Pinpoint the cell where the given text exists, returning its [x, y] midpoint coordinate. 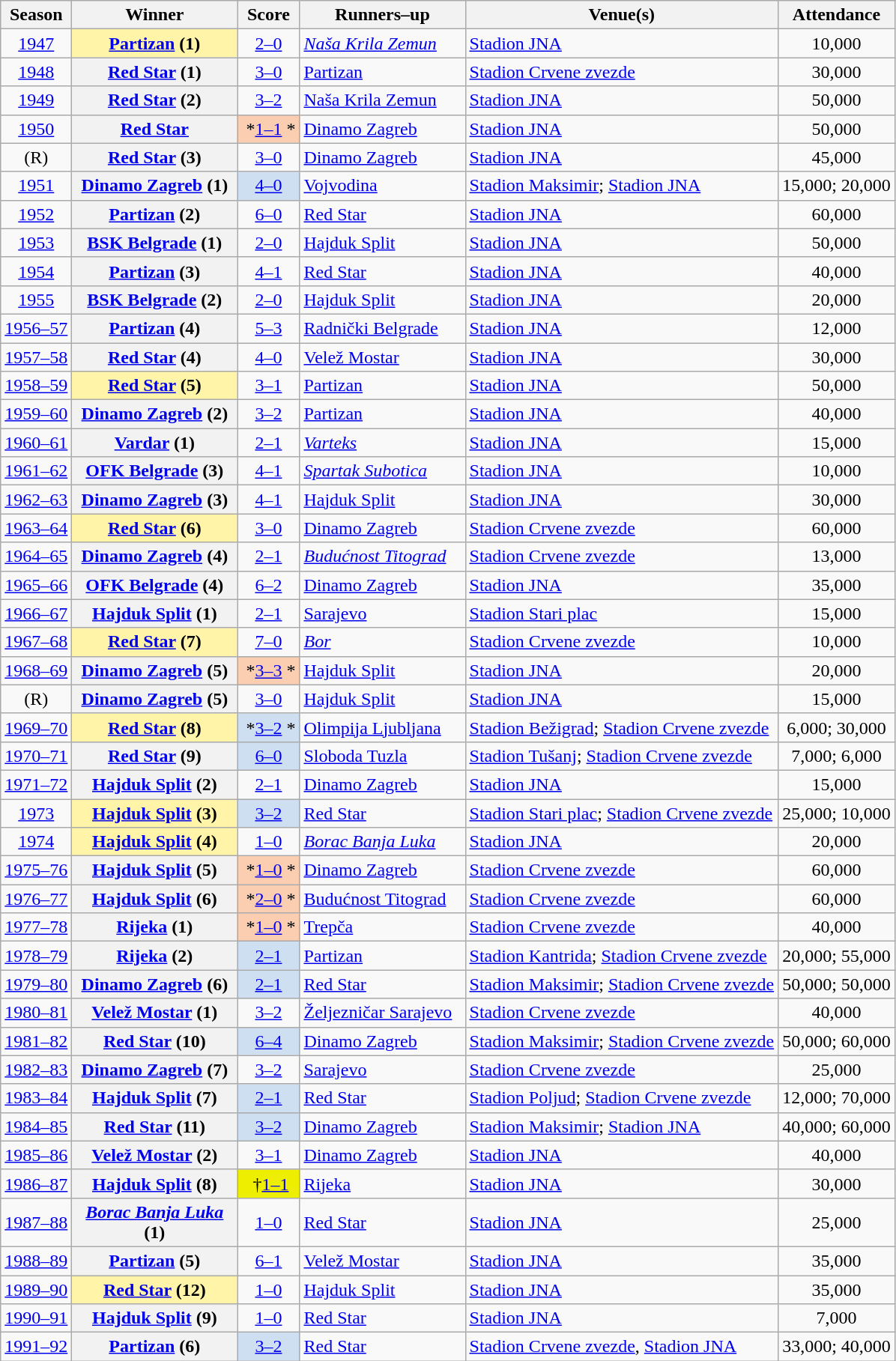
Stadion Stari plac [622, 613]
1971–72 [36, 784]
*2–0 * [268, 899]
Red Star (5) [154, 386]
Red Star (4) [154, 357]
Runners–up [382, 15]
1956–57 [36, 328]
Spartak Subotica [382, 471]
12,000; 70,000 [837, 1098]
1973 [36, 813]
6–2 [268, 585]
6–4 [268, 1041]
Red Star (8) [154, 727]
Rijeka (2) [154, 956]
Velež Mostar (2) [154, 1155]
1952 [36, 214]
1975–76 [36, 870]
50,000; 50,000 [837, 984]
Stadion Tušanj; Stadion Crvene zvezde [622, 756]
1986–87 [36, 1183]
13,000 [837, 557]
5–3 [268, 328]
Red Star (2) [154, 100]
Red Star (9) [154, 756]
1980–81 [36, 1013]
1955 [36, 300]
*3–2 * [268, 727]
1954 [36, 271]
33,000; 40,000 [837, 1347]
Željezničar Sarajevo [382, 1013]
Radnički Belgrade [382, 328]
Dinamo Zagreb (2) [154, 414]
7,000 [837, 1318]
40,000; 60,000 [837, 1127]
Dinamo Zagreb (6) [154, 984]
Red Star (10) [154, 1041]
Bor [382, 642]
Red Star (7) [154, 642]
Sloboda Tuzla [382, 756]
Dinamo Zagreb (7) [154, 1070]
1953 [36, 243]
15,000; 20,000 [837, 186]
Rijeka (1) [154, 927]
Dinamo Zagreb (4) [154, 557]
Velež Mostar (1) [154, 1013]
1963–64 [36, 528]
7,000; 6,000 [837, 756]
Partizan (6) [154, 1347]
1957–58 [36, 357]
1977–78 [36, 927]
Hajduk Split (8) [154, 1183]
Vojvodina [382, 186]
1966–67 [36, 613]
1988–89 [36, 1261]
1969–70 [36, 727]
Stadion Poljud; Stadion Crvene zvezde [622, 1098]
1960–61 [36, 443]
1948 [36, 72]
25,000; 10,000 [837, 813]
1976–77 [36, 899]
Hajduk Split (3) [154, 813]
1947 [36, 43]
1985–86 [36, 1155]
50,000; 60,000 [837, 1041]
Rijeka [382, 1183]
1978–79 [36, 956]
Venue(s) [622, 15]
Vardar (1) [154, 443]
1991–92 [36, 1347]
Hajduk Split (5) [154, 870]
45,000 [837, 157]
1959–60 [36, 414]
Dinamo Zagreb (1) [154, 186]
Hajduk Split (9) [154, 1318]
Red Star (11) [154, 1127]
1987–88 [36, 1222]
Stadion Bežigrad; Stadion Crvene zvezde [622, 727]
Partizan (4) [154, 328]
Attendance [837, 15]
Red Star (12) [154, 1289]
Trepča [382, 927]
†1–1 [268, 1183]
7–0 [268, 642]
1950 [36, 129]
Dinamo Zagreb (3) [154, 500]
Season [36, 15]
Stadion Stari plac; Stadion Crvene zvezde [622, 813]
OFK Belgrade (3) [154, 471]
Red Star (1) [154, 72]
1979–80 [36, 984]
Red Star (3) [154, 157]
1951 [36, 186]
1968–69 [36, 670]
Score [268, 15]
Stadion Kantrida; Stadion Crvene zvezde [622, 956]
Borac Banja Luka (1) [154, 1222]
*1–1 * [268, 129]
BSK Belgrade (2) [154, 300]
Stadion Crvene zvezde, Stadion JNA [622, 1347]
1983–84 [36, 1098]
1981–82 [36, 1041]
*3–3 * [268, 670]
OFK Belgrade (4) [154, 585]
Partizan (5) [154, 1261]
1949 [36, 100]
Olimpija Ljubljana [382, 727]
1958–59 [36, 386]
1990–91 [36, 1318]
Varteks [382, 443]
1970–71 [36, 756]
1964–65 [36, 557]
1984–85 [36, 1127]
Hajduk Split (6) [154, 899]
Partizan (3) [154, 271]
Winner [154, 15]
Red Star (6) [154, 528]
6–1 [268, 1261]
Hajduk Split (4) [154, 842]
Partizan (1) [154, 43]
BSK Belgrade (1) [154, 243]
1961–62 [36, 471]
1967–68 [36, 642]
Borac Banja Luka [382, 842]
1965–66 [36, 585]
1982–83 [36, 1070]
Hajduk Split (1) [154, 613]
1962–63 [36, 500]
Partizan (2) [154, 214]
Hajduk Split (7) [154, 1098]
1989–90 [36, 1289]
6,000; 30,000 [837, 727]
Hajduk Split (2) [154, 784]
12,000 [837, 328]
20,000; 55,000 [837, 956]
1974 [36, 842]
